Determine the [x, y] coordinate at the center of the cell enclosing the given text.  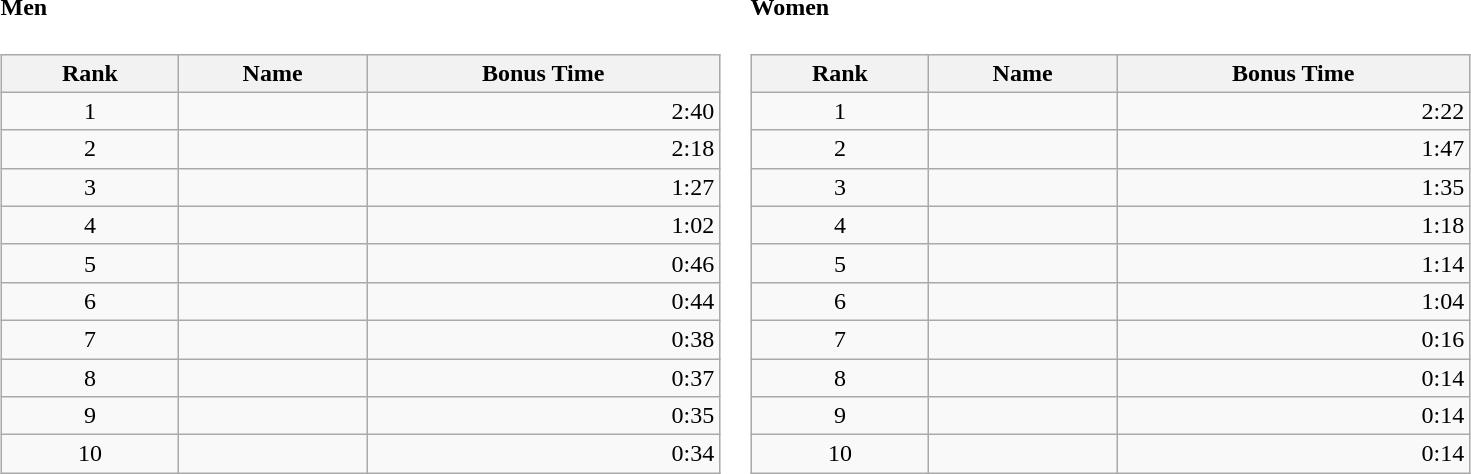
1:35 [1294, 187]
1:14 [1294, 263]
1:02 [544, 225]
2:18 [544, 149]
0:38 [544, 339]
0:44 [544, 301]
2:22 [1294, 111]
1:47 [1294, 149]
0:16 [1294, 339]
1:18 [1294, 225]
0:35 [544, 416]
0:34 [544, 454]
1:27 [544, 187]
0:46 [544, 263]
2:40 [544, 111]
1:04 [1294, 301]
0:37 [544, 378]
